Find where the given text appears and provide that cell's center as [x, y] coordinate. 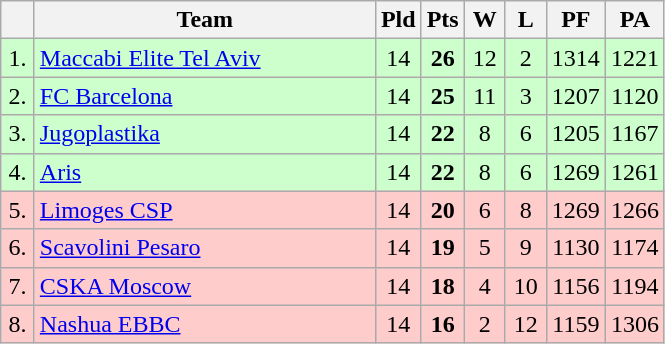
1261 [634, 172]
3. [18, 134]
1194 [634, 286]
7. [18, 286]
L [526, 20]
25 [442, 96]
Limoges CSP [204, 210]
18 [442, 286]
Scavolini Pesaro [204, 248]
11 [484, 96]
10 [526, 286]
1306 [634, 324]
2. [18, 96]
9 [526, 248]
Pld [398, 20]
1. [18, 58]
PA [634, 20]
1205 [576, 134]
Jugoplastika [204, 134]
16 [442, 324]
4. [18, 172]
19 [442, 248]
Maccabi Elite Tel Aviv [204, 58]
FC Barcelona [204, 96]
1159 [576, 324]
1314 [576, 58]
1130 [576, 248]
PF [576, 20]
1221 [634, 58]
26 [442, 58]
Aris [204, 172]
3 [526, 96]
W [484, 20]
4 [484, 286]
5 [484, 248]
1167 [634, 134]
1266 [634, 210]
1156 [576, 286]
20 [442, 210]
Nashua EBBC [204, 324]
Team [204, 20]
Pts [442, 20]
1174 [634, 248]
6. [18, 248]
1207 [576, 96]
5. [18, 210]
1120 [634, 96]
CSKA Moscow [204, 286]
8. [18, 324]
